From the cell containing the given text, extract its center point as [x, y] coordinate. 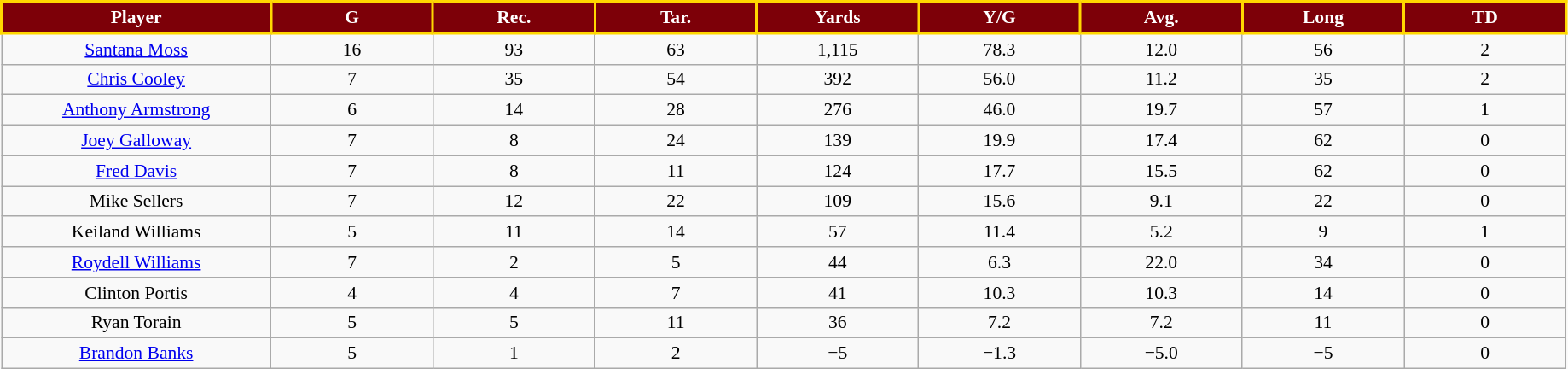
56 [1323, 49]
5.2 [1161, 232]
Chris Cooley [136, 79]
Joey Galloway [136, 141]
17.7 [1000, 171]
Roydell Williams [136, 262]
Keiland Williams [136, 232]
6.3 [1000, 262]
392 [838, 79]
Fred Davis [136, 171]
Long [1323, 17]
19.9 [1000, 141]
15.6 [1000, 202]
9.1 [1161, 202]
−1.3 [1000, 354]
276 [838, 110]
Player [136, 17]
Avg. [1161, 17]
12.0 [1161, 49]
28 [676, 110]
Santana Moss [136, 49]
78.3 [1000, 49]
12 [514, 202]
Mike Sellers [136, 202]
Y/G [1000, 17]
56.0 [1000, 79]
1,115 [838, 49]
109 [838, 202]
124 [838, 171]
Ryan Torain [136, 323]
Yards [838, 17]
22.0 [1161, 262]
139 [838, 141]
Anthony Armstrong [136, 110]
93 [514, 49]
6 [352, 110]
44 [838, 262]
24 [676, 141]
54 [676, 79]
34 [1323, 262]
G [352, 17]
Clinton Portis [136, 293]
TD [1485, 17]
15.5 [1161, 171]
41 [838, 293]
11.4 [1000, 232]
19.7 [1161, 110]
46.0 [1000, 110]
11.2 [1161, 79]
36 [838, 323]
63 [676, 49]
17.4 [1161, 141]
−5.0 [1161, 354]
Tar. [676, 17]
Brandon Banks [136, 354]
16 [352, 49]
9 [1323, 232]
Rec. [514, 17]
